Scan for the cell matching the given text and deliver its [x, y] coordinate at center. 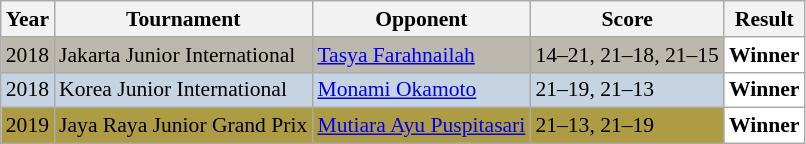
2019 [28, 126]
Korea Junior International [183, 90]
Monami Okamoto [421, 90]
Tournament [183, 19]
14–21, 21–18, 21–15 [627, 55]
21–19, 21–13 [627, 90]
Jaya Raya Junior Grand Prix [183, 126]
Mutiara Ayu Puspitasari [421, 126]
21–13, 21–19 [627, 126]
Result [764, 19]
Jakarta Junior International [183, 55]
Score [627, 19]
Year [28, 19]
Tasya Farahnailah [421, 55]
Opponent [421, 19]
